From the cell containing the given text, extract its center point as (x, y) coordinate. 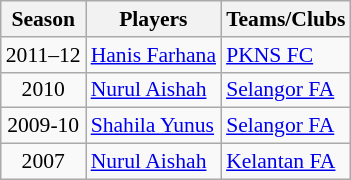
2007 (44, 162)
PKNS FC (286, 55)
Hanis Farhana (154, 55)
Kelantan FA (286, 162)
Season (44, 19)
Teams/Clubs (286, 19)
2009-10 (44, 126)
2010 (44, 90)
Shahila Yunus (154, 126)
Players (154, 19)
2011–12 (44, 55)
